Output the (X, Y) coordinate of the center of the cell containing the given text.  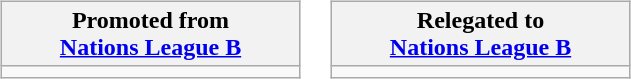
Promoted fromNations League B (150, 34)
Relegated toNations League B (480, 34)
